Locate the cell with the specified text and output its [x, y] center coordinate. 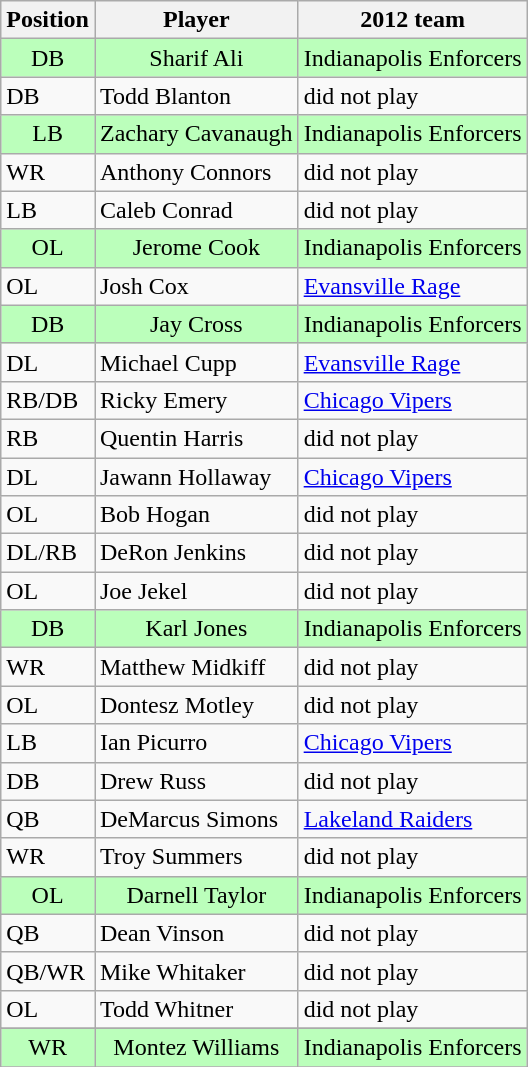
Bob Hogan [196, 515]
DL/RB [48, 553]
Player [196, 20]
RB [48, 438]
Lakeland Raiders [412, 819]
Jawann Hollaway [196, 477]
Zachary Cavanaugh [196, 134]
QB/WR [48, 971]
Karl Jones [196, 629]
Dean Vinson [196, 933]
2012 team [412, 20]
Anthony Connors [196, 172]
Darnell Taylor [196, 895]
RB/DB [48, 400]
Position [48, 20]
Michael Cupp [196, 362]
Todd Blanton [196, 96]
Mike Whitaker [196, 971]
Quentin Harris [196, 438]
Jerome Cook [196, 248]
Dontesz Motley [196, 705]
Drew Russ [196, 781]
Joe Jekel [196, 591]
DeRon Jenkins [196, 553]
DeMarcus Simons [196, 819]
Todd Whitner [196, 1009]
Caleb Conrad [196, 210]
Jay Cross [196, 324]
Josh Cox [196, 286]
Sharif Ali [196, 58]
Ricky Emery [196, 400]
Ian Picurro [196, 743]
Troy Summers [196, 857]
Matthew Midkiff [196, 667]
Montez Williams [196, 1047]
